Scan for the cell matching the given text and deliver its (X, Y) coordinate at center. 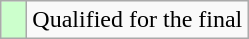
Qualified for the final (138, 20)
